Scan for the cell matching the given text and deliver its (x, y) coordinate at center. 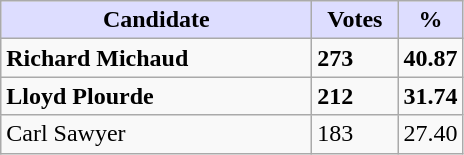
Votes (355, 20)
273 (355, 58)
Richard Michaud (156, 58)
40.87 (430, 58)
27.40 (430, 134)
31.74 (430, 96)
% (430, 20)
Lloyd Plourde (156, 96)
Carl Sawyer (156, 134)
212 (355, 96)
183 (355, 134)
Candidate (156, 20)
